Capture the cell that displays the provided text and extract its [x, y] central coordinate. 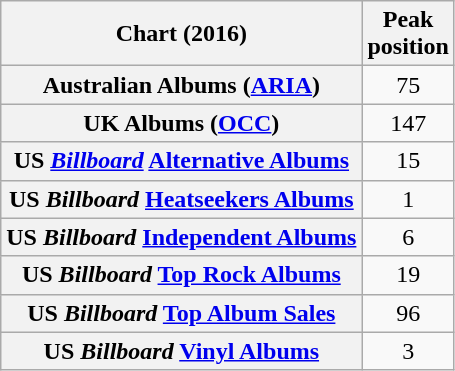
US Billboard Top Album Sales [182, 313]
147 [408, 123]
Australian Albums (ARIA) [182, 85]
75 [408, 85]
US Billboard Vinyl Albums [182, 351]
1 [408, 199]
US Billboard Heatseekers Albums [182, 199]
19 [408, 275]
US Billboard Top Rock Albums [182, 275]
3 [408, 351]
Chart (2016) [182, 34]
US Billboard Independent Albums [182, 237]
Peak position [408, 34]
96 [408, 313]
US Billboard Alternative Albums [182, 161]
15 [408, 161]
UK Albums (OCC) [182, 123]
6 [408, 237]
